Locate the cell with the specified text and output its (x, y) center coordinate. 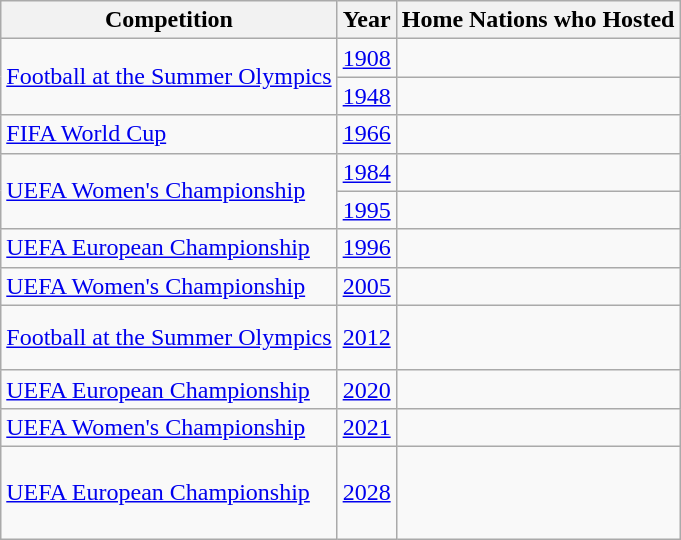
Home Nations who Hosted (538, 20)
Year (366, 20)
1948 (366, 96)
Competition (169, 20)
FIFA World Cup (169, 134)
2028 (366, 492)
1966 (366, 134)
2012 (366, 338)
1908 (366, 58)
2020 (366, 389)
1995 (366, 210)
1984 (366, 172)
1996 (366, 248)
2021 (366, 427)
2005 (366, 286)
